Detect which cell encompasses the target text, then output its [x, y] center coordinate. 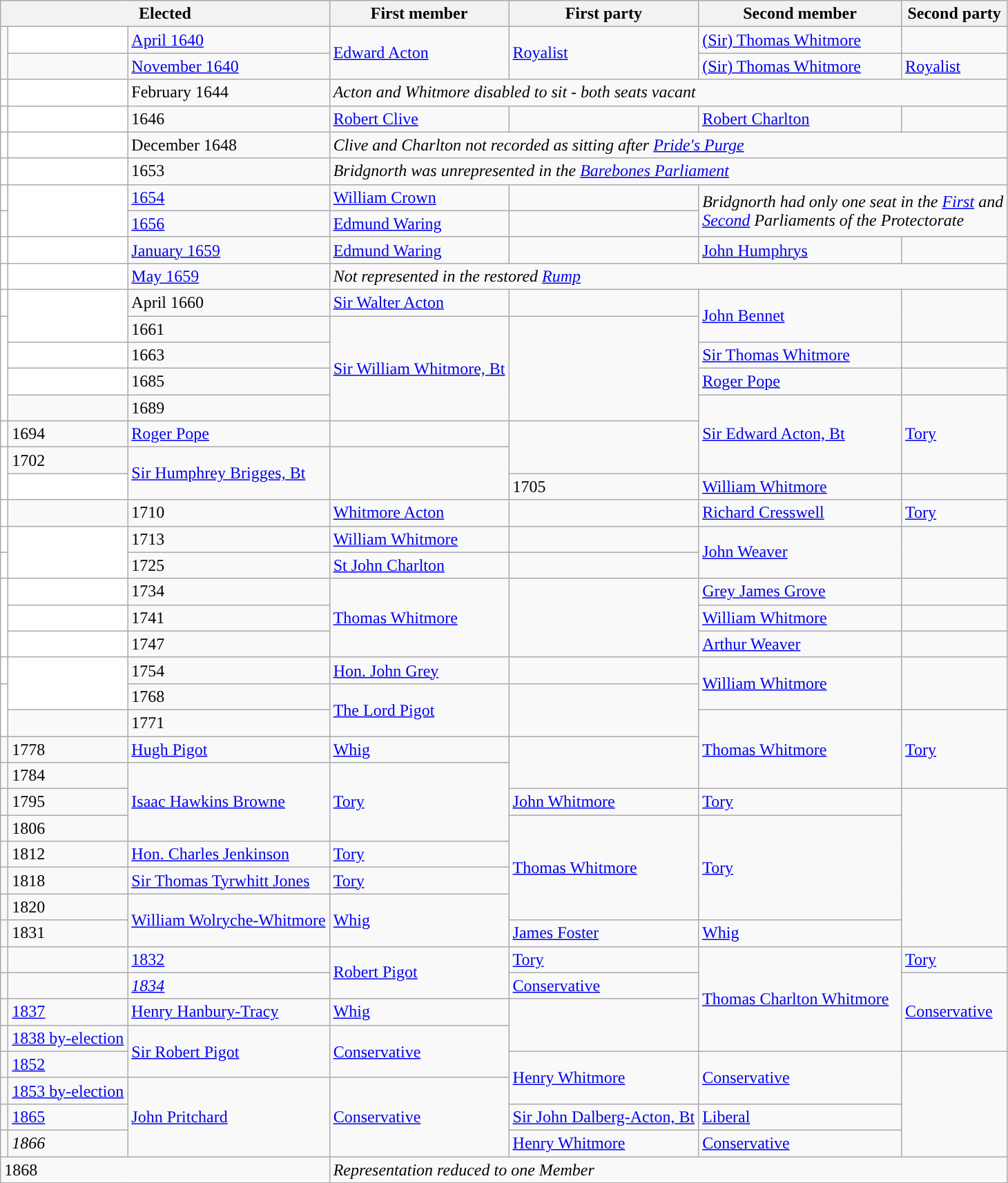
Sir John Dalberg-Acton, Bt [603, 1117]
1661 [229, 329]
1853 by-election [68, 1091]
Edward Acton [419, 53]
Henry Hanbury-Tracy [229, 1012]
First member [419, 14]
1747 [229, 644]
Sir Edward Acton, Bt [800, 434]
1705 [603, 487]
John Weaver [800, 552]
John Whitmore [603, 802]
John Pritchard [229, 1117]
1685 [229, 382]
Hugh Pigot [229, 749]
1646 [229, 119]
November 1640 [229, 66]
William Wolryche-Whitmore [229, 920]
Bridgnorth was unrepresented in the Barebones Parliament [668, 171]
Acton and Whitmore disabled to sit - both seats vacant [668, 92]
Bridgnorth had only one seat in the First and Second Parliaments of the Protectorate [853, 211]
1868 [165, 1170]
Liberal [800, 1117]
1832 [229, 959]
Hon. Charles Jenkinson [229, 854]
1734 [229, 591]
The Lord Pigot [419, 710]
May 1659 [229, 276]
1741 [229, 618]
Richard Cresswell [800, 513]
1713 [229, 539]
1654 [229, 197]
1795 [68, 802]
1689 [229, 408]
1656 [229, 224]
Grey James Grove [800, 591]
Not represented in the restored Rump [668, 276]
Sir Thomas Whitmore [800, 355]
Isaac Hawkins Browne [229, 802]
1653 [229, 171]
1806 [68, 828]
Sir William Whitmore, Bt [419, 369]
Whitmore Acton [419, 513]
January 1659 [229, 250]
1663 [229, 355]
Robert Charlton [800, 119]
1818 [68, 881]
Robert Pigot [419, 972]
1820 [68, 907]
1768 [229, 696]
1771 [229, 723]
First party [603, 14]
April 1640 [229, 40]
Hon. John Grey [419, 670]
1702 [68, 460]
John Humphrys [800, 250]
1834 [229, 986]
Sir Walter Acton [419, 302]
1837 [68, 1012]
1725 [229, 565]
Second party [954, 14]
1812 [68, 854]
Sir Thomas Tyrwhitt Jones [229, 881]
Second member [800, 14]
Robert Clive [419, 119]
Sir Humphrey Brigges, Bt [229, 473]
1866 [68, 1143]
April 1660 [229, 302]
1784 [68, 776]
1852 [68, 1064]
December 1648 [229, 145]
1865 [68, 1117]
1838 by-election [68, 1038]
William Crown [419, 197]
Clive and Charlton not recorded as sitting after Pride's Purge [668, 145]
1778 [68, 749]
1710 [229, 513]
1754 [229, 670]
St John Charlton [419, 565]
1831 [68, 933]
Arthur Weaver [800, 644]
John Bennet [800, 315]
Representation reduced to one Member [668, 1170]
Sir Robert Pigot [229, 1051]
Elected [165, 14]
1694 [68, 434]
Thomas Charlton Whitmore [800, 999]
February 1644 [229, 92]
James Foster [603, 933]
